Capture the cell that displays the provided text and extract its (x, y) central coordinate. 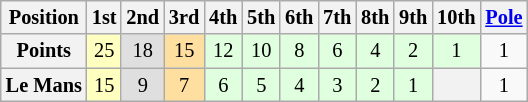
12 (223, 51)
10 (261, 51)
Position (44, 17)
8 (299, 51)
18 (142, 51)
6th (299, 17)
Le Mans (44, 85)
5 (261, 85)
4th (223, 17)
25 (104, 51)
5th (261, 17)
Pole (504, 17)
7th (337, 17)
8th (375, 17)
3rd (184, 17)
9 (142, 85)
10th (456, 17)
Points (44, 51)
2nd (142, 17)
7 (184, 85)
1st (104, 17)
9th (413, 17)
3 (337, 85)
